Scan for the cell matching the given text and deliver its (x, y) coordinate at center. 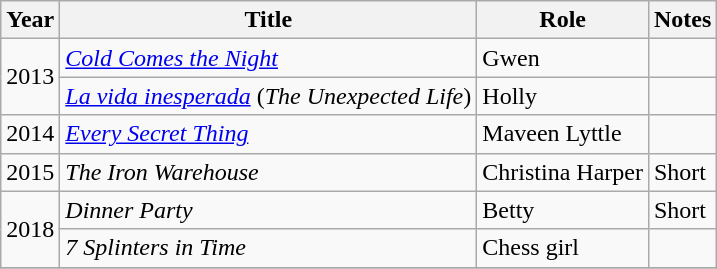
2018 (30, 229)
Role (563, 20)
7 Splinters in Time (268, 248)
Year (30, 20)
Notes (682, 20)
La vida inesperada (The Unexpected Life) (268, 96)
2015 (30, 172)
Gwen (563, 58)
Chess girl (563, 248)
Betty (563, 210)
Every Secret Thing (268, 134)
Holly (563, 96)
Dinner Party (268, 210)
Cold Comes the Night (268, 58)
2013 (30, 77)
Maveen Lyttle (563, 134)
Christina Harper (563, 172)
2014 (30, 134)
Title (268, 20)
The Iron Warehouse (268, 172)
